Return [X, Y] of the center of cell containing provided text 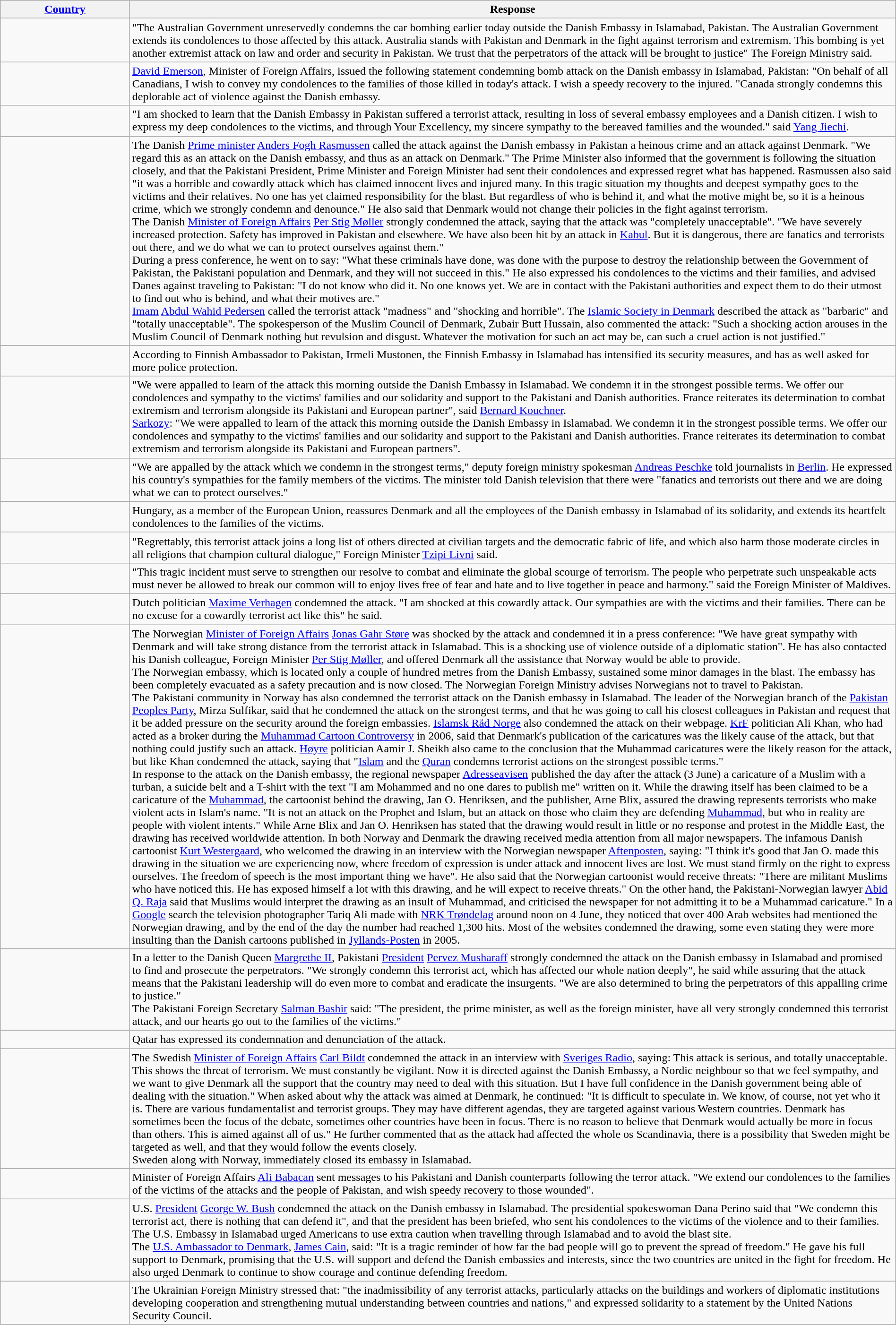
Country [65, 9]
Qatar has expressed its condemnation and denunciation of the attack. [512, 1040]
Response [512, 9]
